Capture the cell that displays the provided text and extract its (x, y) central coordinate. 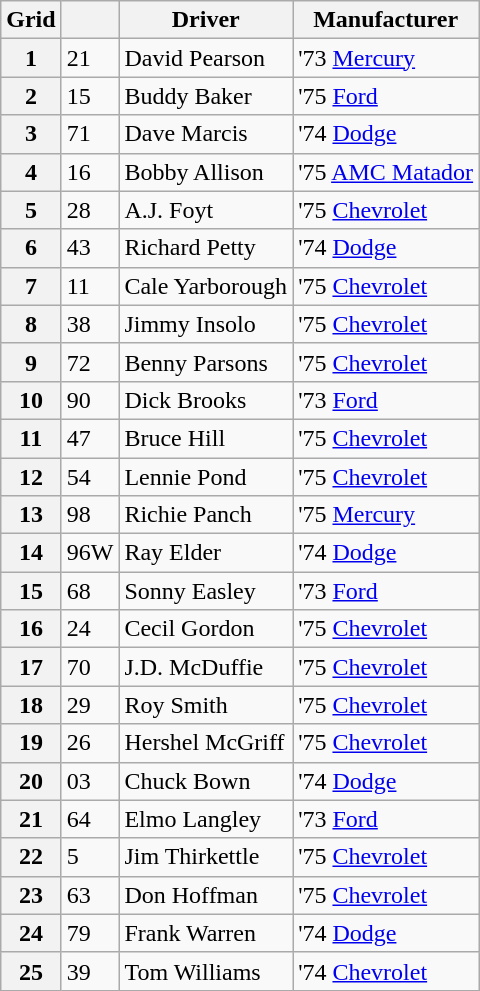
Richie Panch (206, 515)
1 (31, 58)
Ray Elder (206, 553)
14 (31, 553)
Dick Brooks (206, 400)
Sonny Easley (206, 591)
70 (90, 667)
9 (31, 362)
12 (31, 477)
A.J. Foyt (206, 210)
29 (90, 705)
7 (31, 286)
96W (90, 553)
Lennie Pond (206, 477)
Don Hoffman (206, 895)
J.D. McDuffie (206, 667)
43 (90, 248)
13 (31, 515)
22 (31, 857)
72 (90, 362)
6 (31, 248)
Benny Parsons (206, 362)
Driver (206, 20)
'73 Mercury (386, 58)
17 (31, 667)
Roy Smith (206, 705)
10 (31, 400)
'75 Mercury (386, 515)
'75 Ford (386, 96)
'74 Chevrolet (386, 971)
03 (90, 781)
Frank Warren (206, 933)
Jim Thirkettle (206, 857)
'75 AMC Matador (386, 172)
3 (31, 134)
2 (31, 96)
8 (31, 324)
Cecil Gordon (206, 629)
Jimmy Insolo (206, 324)
28 (90, 210)
Chuck Bown (206, 781)
68 (90, 591)
Grid (31, 20)
63 (90, 895)
39 (90, 971)
26 (90, 743)
David Pearson (206, 58)
23 (31, 895)
98 (90, 515)
90 (90, 400)
Manufacturer (386, 20)
20 (31, 781)
18 (31, 705)
Bruce Hill (206, 438)
19 (31, 743)
79 (90, 933)
47 (90, 438)
Richard Petty (206, 248)
64 (90, 819)
Tom Williams (206, 971)
54 (90, 477)
25 (31, 971)
Cale Yarborough (206, 286)
Elmo Langley (206, 819)
Hershel McGriff (206, 743)
Dave Marcis (206, 134)
Buddy Baker (206, 96)
38 (90, 324)
71 (90, 134)
4 (31, 172)
Bobby Allison (206, 172)
